Find where the given text appears and provide that cell's center as (X, Y) coordinate. 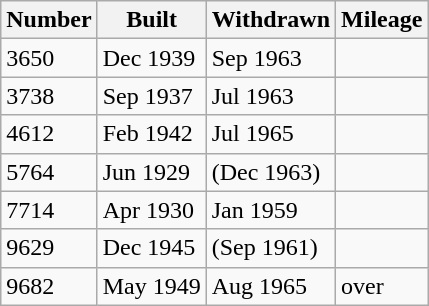
over (382, 286)
Built (152, 20)
9629 (49, 248)
Mileage (382, 20)
Jun 1929 (152, 172)
Jul 1963 (270, 96)
9682 (49, 286)
7714 (49, 210)
5764 (49, 172)
3738 (49, 96)
Apr 1930 (152, 210)
(Sep 1961) (270, 248)
Dec 1945 (152, 248)
(Dec 1963) (270, 172)
Feb 1942 (152, 134)
Number (49, 20)
May 1949 (152, 286)
Sep 1963 (270, 58)
Aug 1965 (270, 286)
Sep 1937 (152, 96)
Jan 1959 (270, 210)
Dec 1939 (152, 58)
Jul 1965 (270, 134)
Withdrawn (270, 20)
4612 (49, 134)
3650 (49, 58)
